Determine the (x, y) coordinate at the center of the cell enclosing the given text.  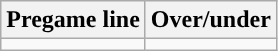
Pregame line (74, 20)
Over/under (210, 20)
